Provide the (x, y) coordinate of the cell's center where the given text is located.  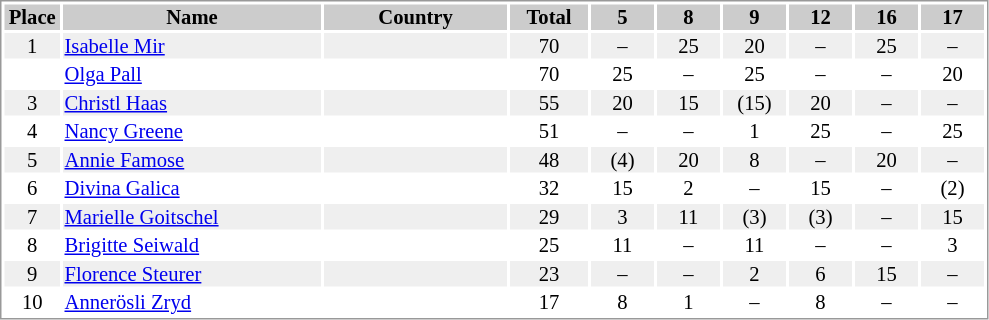
51 (549, 131)
10 (32, 303)
16 (886, 17)
4 (32, 131)
32 (549, 189)
7 (32, 217)
Nancy Greene (192, 131)
Country (416, 17)
23 (549, 274)
(2) (952, 189)
Annie Famose (192, 160)
Olga Pall (192, 75)
12 (820, 17)
Brigitte Seiwald (192, 245)
Total (549, 17)
Florence Steurer (192, 274)
Place (32, 17)
48 (549, 160)
Isabelle Mir (192, 46)
Christl Haas (192, 103)
55 (549, 103)
29 (549, 217)
(15) (754, 103)
Name (192, 17)
Marielle Goitschel (192, 217)
Annerösli Zryd (192, 303)
(4) (622, 160)
Divina Galica (192, 189)
